Return (x, y) of the center of cell containing provided text 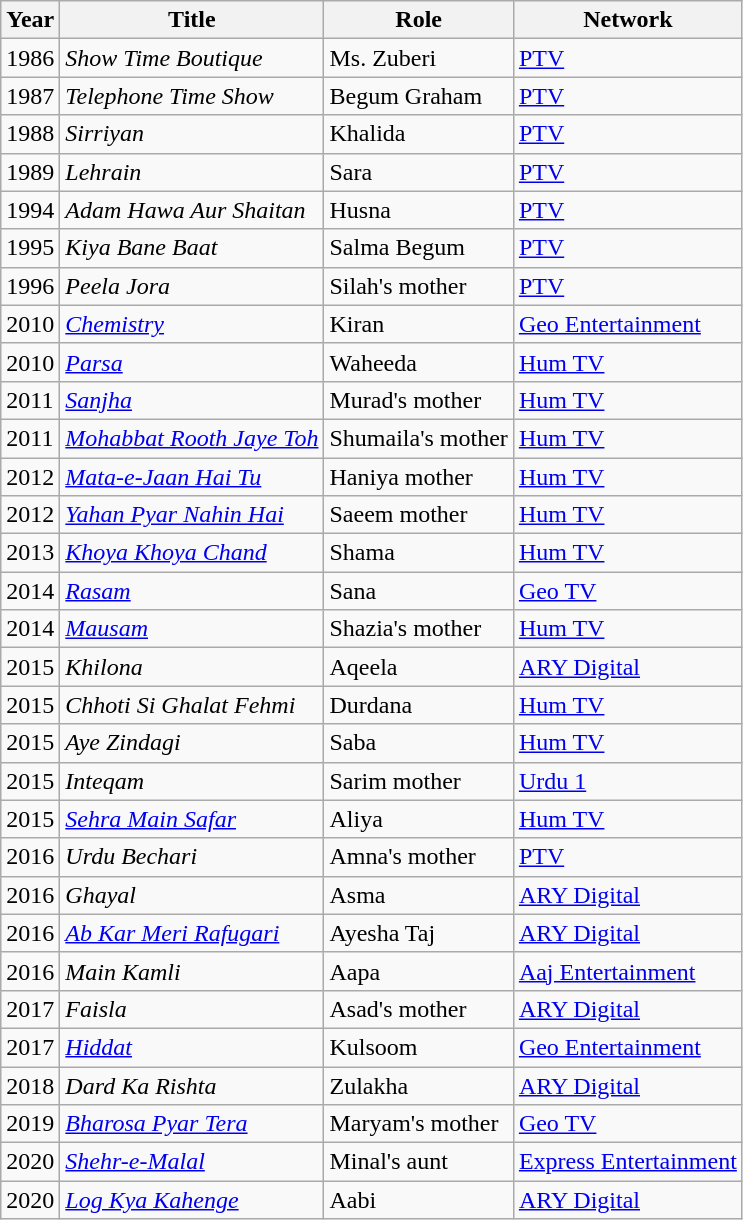
Express Entertainment (628, 1162)
Shehr-e-Malal (192, 1162)
Asad's mother (418, 1009)
Urdu 1 (628, 781)
Silah's mother (418, 286)
Asma (418, 895)
Shama (418, 553)
Ayesha Taj (418, 933)
2018 (30, 1085)
Urdu Bechari (192, 857)
Kiya Bane Baat (192, 248)
Zulakha (418, 1085)
Peela Jora (192, 286)
Aapa (418, 971)
1996 (30, 286)
Faisla (192, 1009)
Ab Kar Meri Rafugari (192, 933)
1987 (30, 96)
Role (418, 20)
Aye Zindagi (192, 743)
Haniya mother (418, 477)
Mausam (192, 629)
Network (628, 20)
Adam Hawa Aur Shaitan (192, 210)
Salma Begum (418, 248)
Parsa (192, 362)
Minal's aunt (418, 1162)
Sanjha (192, 400)
Show Time Boutique (192, 58)
Telephone Time Show (192, 96)
Kulsoom (418, 1047)
2019 (30, 1124)
Mohabbat Rooth Jaye Toh (192, 438)
Dard Ka Rishta (192, 1085)
Saeem mother (418, 515)
Khoya Khoya Chand (192, 553)
Begum Graham (418, 96)
Khalida (418, 134)
Aaj Entertainment (628, 971)
Mata-e-Jaan Hai Tu (192, 477)
Waheeda (418, 362)
Sara (418, 172)
Amna's mother (418, 857)
Khilona (192, 667)
Sana (418, 591)
Aqeela (418, 667)
2013 (30, 553)
Murad's mother (418, 400)
Aabi (418, 1200)
Bharosa Pyar Tera (192, 1124)
Sehra Main Safar (192, 819)
Saba (418, 743)
Year (30, 20)
Ghayal (192, 895)
Husna (418, 210)
Yahan Pyar Nahin Hai (192, 515)
Shumaila's mother (418, 438)
Chemistry (192, 324)
Rasam (192, 591)
Aliya (418, 819)
Inteqam (192, 781)
1994 (30, 210)
Hiddat (192, 1047)
Sarim mother (418, 781)
Ms. Zuberi (418, 58)
Shazia's mother (418, 629)
Maryam's mother (418, 1124)
1988 (30, 134)
Title (192, 20)
1989 (30, 172)
Main Kamli (192, 971)
Lehrain (192, 172)
Sirriyan (192, 134)
Durdana (418, 705)
Kiran (418, 324)
1986 (30, 58)
1995 (30, 248)
Log Kya Kahenge (192, 1200)
Chhoti Si Ghalat Fehmi (192, 705)
